Output the [X, Y] coordinate of the center of the cell containing the given text.  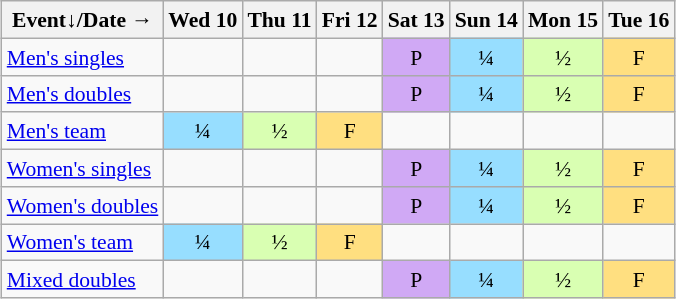
Women's singles [83, 168]
Men's doubles [83, 94]
Event↓/Date → [83, 20]
Women's doubles [83, 204]
Tue 16 [638, 20]
Men's team [83, 130]
Sun 14 [486, 20]
Mon 15 [563, 20]
Wed 10 [202, 20]
Thu 11 [279, 20]
Mixed doubles [83, 280]
Men's singles [83, 56]
Women's team [83, 242]
Fri 12 [350, 20]
Sat 13 [416, 20]
